Provide the (X, Y) coordinate of the cell's center where the given text is located.  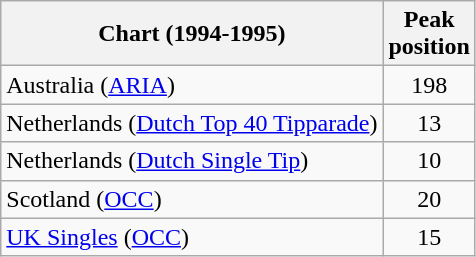
Peakposition (429, 34)
Chart (1994-1995) (192, 34)
Scotland (OCC) (192, 199)
198 (429, 85)
15 (429, 237)
10 (429, 161)
Netherlands (Dutch Single Tip) (192, 161)
Netherlands (Dutch Top 40 Tipparade) (192, 123)
13 (429, 123)
Australia (ARIA) (192, 85)
UK Singles (OCC) (192, 237)
20 (429, 199)
